Detect which cell encompasses the target text, then output its [x, y] center coordinate. 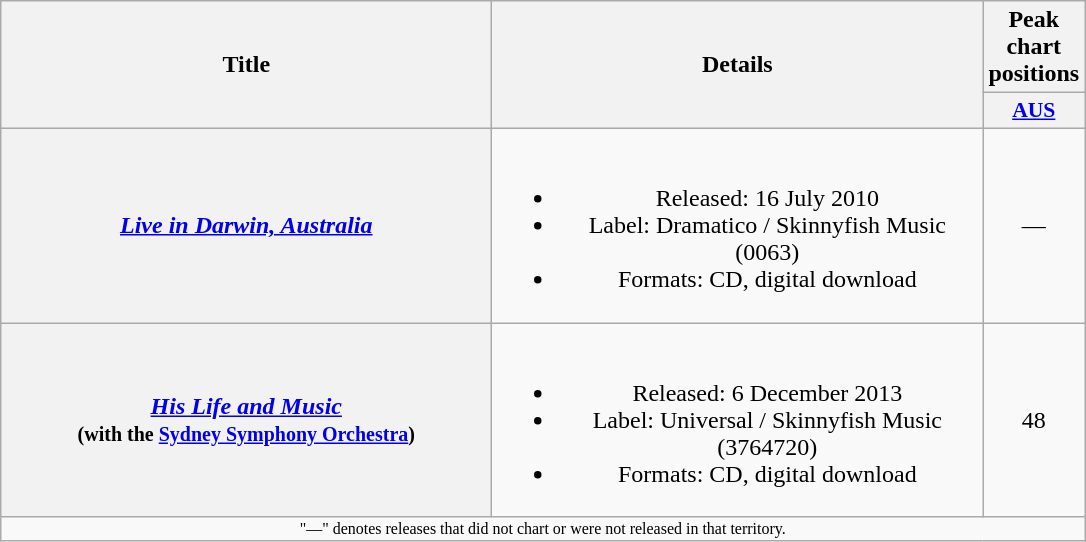
AUS [1034, 111]
His Life and Music (with the Sydney Symphony Orchestra) [246, 419]
Title [246, 65]
Released: 6 December 2013Label: Universal / Skinnyfish Music (3764720)Formats: CD, digital download [738, 419]
Peak chart positions [1034, 47]
Live in Darwin, Australia [246, 225]
— [1034, 225]
48 [1034, 419]
"—" denotes releases that did not chart or were not released in that territory. [543, 529]
Released: 16 July 2010Label: Dramatico / Skinnyfish Music (0063)Formats: CD, digital download [738, 225]
Details [738, 65]
